Scan for the cell matching the given text and deliver its [x, y] coordinate at center. 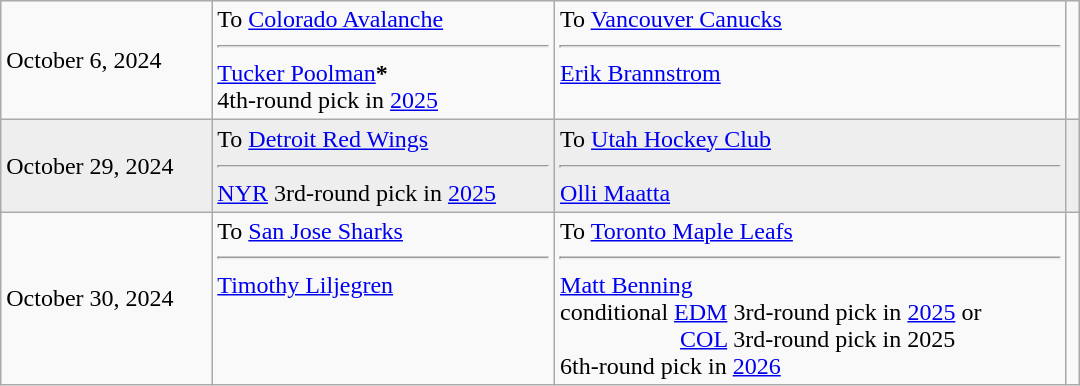
To Colorado AvalancheTucker Poolman*4th-round pick in 2025 [384, 60]
October 30, 2024 [106, 298]
To San Jose SharksTimothy Liljegren [384, 298]
October 29, 2024 [106, 166]
To Utah Hockey ClubOlli Maatta [811, 166]
To Vancouver CanucksErik Brannstrom [811, 60]
October 6, 2024 [106, 60]
To Detroit Red WingsNYR 3rd-round pick in 2025 [384, 166]
To Toronto Maple LeafsMatt Benningconditional EDM 3rd-round pick in 2025 or COL 3rd-round pick in 20256th-round pick in 2026 [811, 298]
